Return (x, y) of the center of cell containing provided text 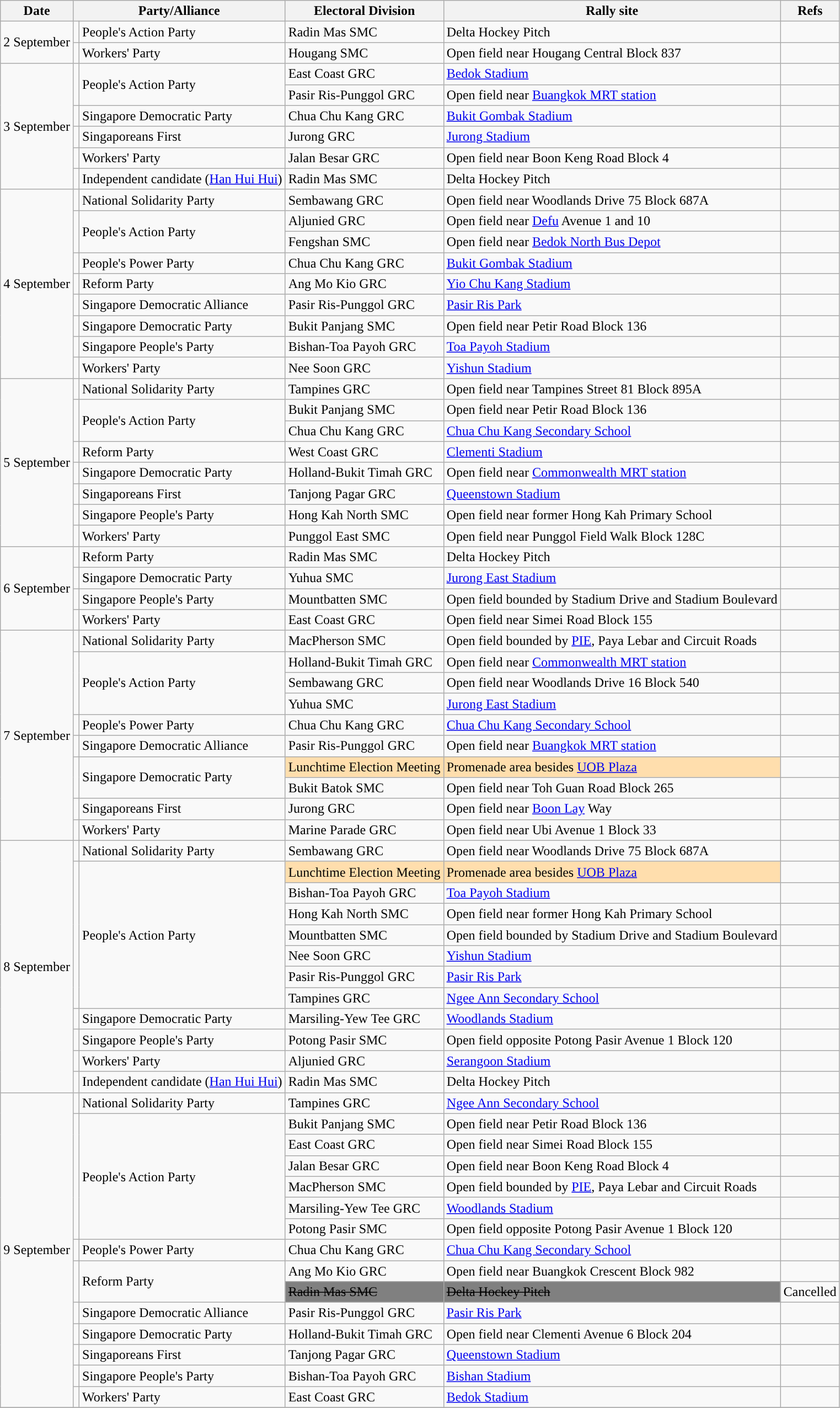
Open field near Punggol Field Walk Block 128C (612, 536)
6 September (37, 588)
Open field near Ubi Avenue 1 Block 33 (612, 830)
4 September (37, 284)
Bishan Stadium (612, 1376)
2 September (37, 42)
Fengshan SMC (364, 242)
Open field near Hougang Central Block 837 (612, 53)
Party/Alliance (179, 11)
8 September (37, 967)
Hougang SMC (364, 53)
3 September (37, 126)
Open field near Woodlands Drive 16 Block 540 (612, 683)
Open field near Tampines Street 81 Block 895A (612, 389)
Cancelled (810, 1292)
West Coast GRC (364, 452)
Marine Parade GRC (364, 830)
Bukit Batok SMC (364, 788)
Punggol East SMC (364, 536)
5 September (37, 462)
Serangoon Stadium (612, 1061)
7 September (37, 736)
Open field near Defu Avenue 1 and 10 (612, 221)
Electoral Division (364, 11)
Open field near Buangkok Crescent Block 982 (612, 1271)
Jurong Stadium (612, 137)
Open field near Bedok North Bus Depot (612, 242)
Clementi Stadium (612, 452)
Rally site (612, 11)
Open field near Toh Guan Road Block 265 (612, 788)
Yio Chu Kang Stadium (612, 284)
Open field near Clementi Avenue 6 Block 204 (612, 1334)
Refs (810, 11)
Date (37, 11)
9 September (37, 1250)
Open field near Boon Lay Way (612, 809)
